Identify which cell holds the provided text, then report its [x, y] central coordinate. 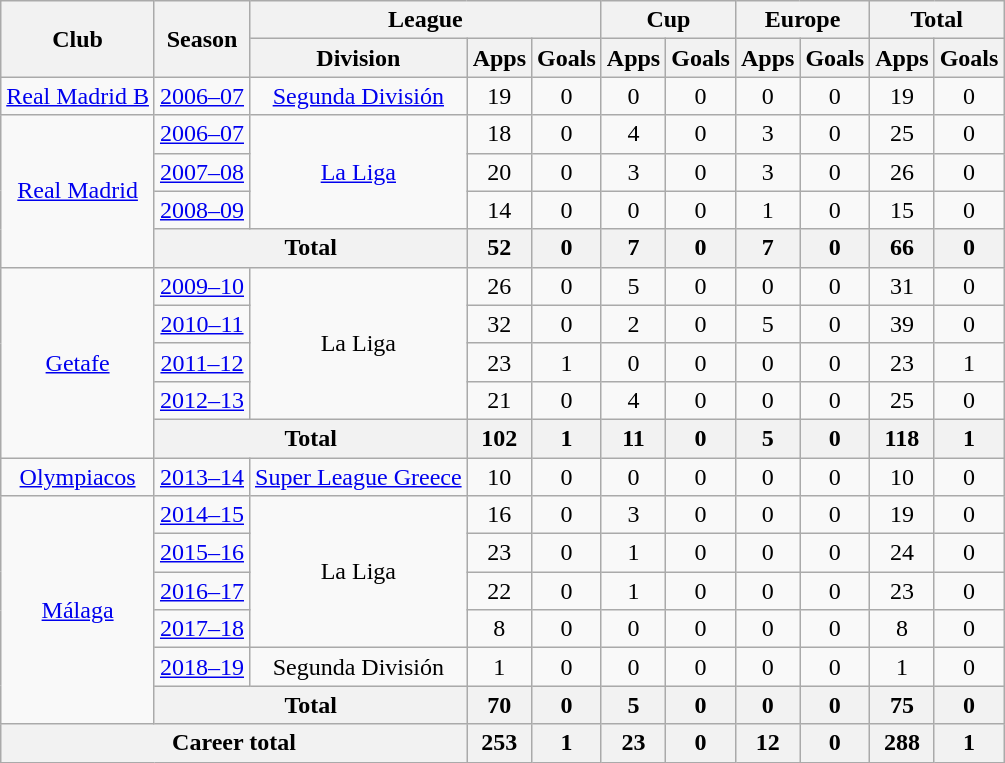
75 [902, 705]
118 [902, 438]
2013–14 [202, 477]
2008–09 [202, 210]
Division [359, 58]
20 [499, 172]
Cup [668, 20]
Season [202, 39]
2012–13 [202, 400]
21 [499, 400]
Career total [234, 743]
2011–12 [202, 362]
Real Madrid B [78, 96]
2016–17 [202, 591]
2010–11 [202, 324]
Super League Greece [359, 477]
Europe [802, 20]
Olympiacos [78, 477]
14 [499, 210]
2 [633, 324]
66 [902, 248]
22 [499, 591]
32 [499, 324]
2015–16 [202, 553]
Getafe [78, 362]
2017–18 [202, 629]
18 [499, 134]
102 [499, 438]
Club [78, 39]
Real Madrid [78, 191]
11 [633, 438]
288 [902, 743]
15 [902, 210]
League [426, 20]
2009–10 [202, 286]
2014–15 [202, 515]
12 [767, 743]
16 [499, 515]
31 [902, 286]
253 [499, 743]
Málaga [78, 610]
2007–08 [202, 172]
52 [499, 248]
2018–19 [202, 667]
70 [499, 705]
24 [902, 553]
39 [902, 324]
